For the text-containing cell, return its midpoint in (x, y) coordinate format. 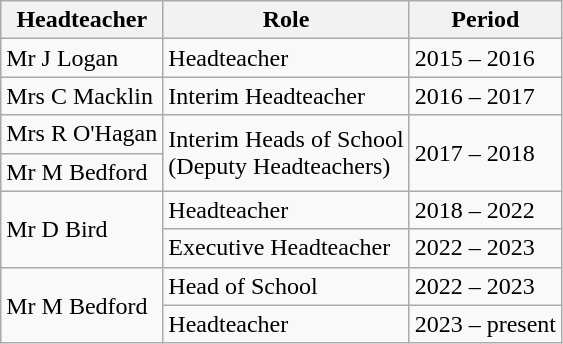
Mr D Bird (82, 229)
Period (485, 20)
Interim Heads of School(Deputy Headteachers) (286, 153)
Head of School (286, 286)
2017 – 2018 (485, 153)
Interim Headteacher (286, 96)
Mrs C Macklin (82, 96)
2016 – 2017 (485, 96)
Executive Headteacher (286, 248)
2015 – 2016 (485, 58)
Mrs R O'Hagan (82, 134)
Role (286, 20)
2018 – 2022 (485, 210)
Mr J Logan (82, 58)
2023 – present (485, 324)
